Capture the cell that displays the provided text and extract its [x, y] central coordinate. 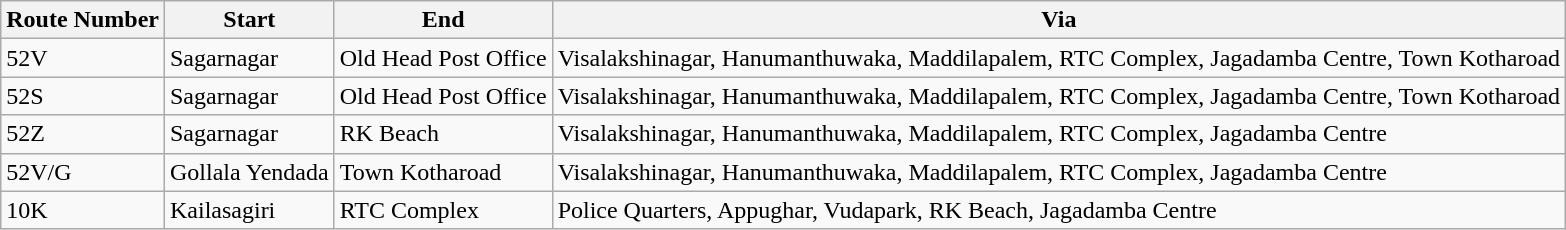
Via [1059, 20]
Kailasagiri [249, 210]
Gollala Yendada [249, 172]
52V [83, 58]
52Z [83, 134]
10K [83, 210]
Route Number [83, 20]
52S [83, 96]
Start [249, 20]
RTC Complex [443, 210]
Town Kotharoad [443, 172]
52V/G [83, 172]
RK Beach [443, 134]
End [443, 20]
Police Quarters, Appughar, Vudapark, RK Beach, Jagadamba Centre [1059, 210]
